Detect which cell encompasses the target text, then output its [X, Y] center coordinate. 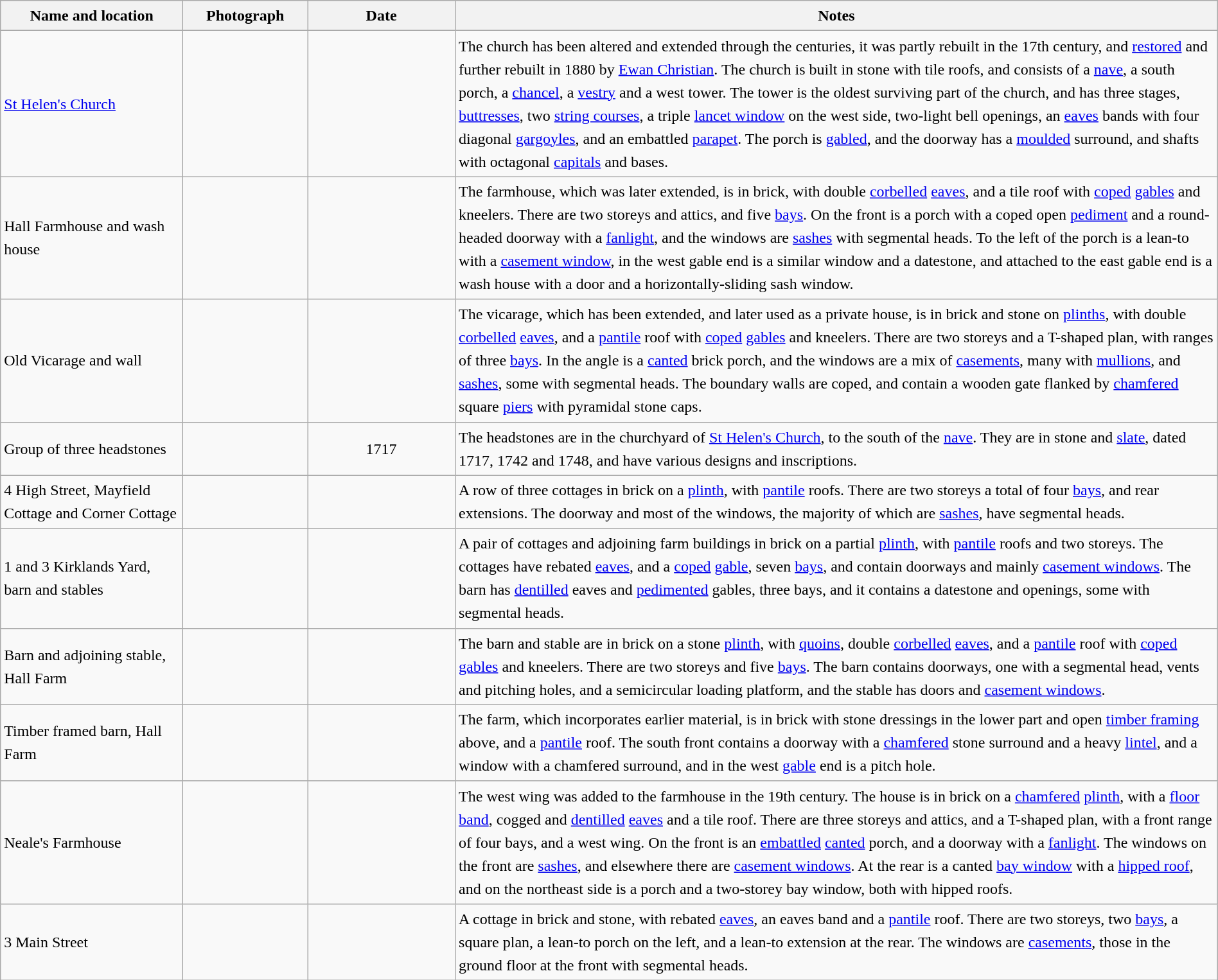
Date [382, 15]
Name and location [92, 15]
Old Vicarage and wall [92, 361]
Neale's Farmhouse [92, 843]
Timber framed barn, Hall Farm [92, 742]
St Helen's Church [92, 104]
Notes [836, 15]
1717 [382, 448]
3 Main Street [92, 941]
Barn and adjoining stable, Hall Farm [92, 667]
Photograph [245, 15]
4 High Street, Mayfield Cottage and Corner Cottage [92, 502]
1 and 3 Kirklands Yard, barn and stables [92, 578]
Group of three headstones [92, 448]
Hall Farmhouse and wash house [92, 238]
